Return (x, y) of the center of cell containing provided text 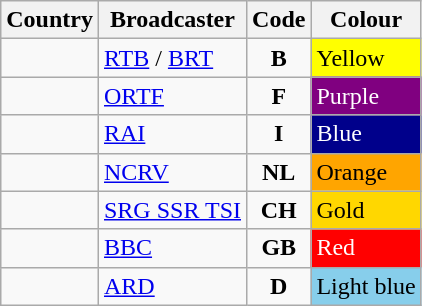
Red (366, 248)
ARD (172, 286)
Code (279, 20)
Country (50, 20)
Light blue (366, 286)
CH (279, 210)
NL (279, 172)
I (279, 134)
Broadcaster (172, 20)
B (279, 58)
SRG SSR TSI (172, 210)
BBC (172, 248)
Orange (366, 172)
RTB / BRT (172, 58)
RAI (172, 134)
GB (279, 248)
D (279, 286)
Yellow (366, 58)
Blue (366, 134)
F (279, 96)
Colour (366, 20)
NCRV (172, 172)
Purple (366, 96)
ORTF (172, 96)
Gold (366, 210)
